Extract the (X, Y) coordinate from the center of the cell holding the provided text.  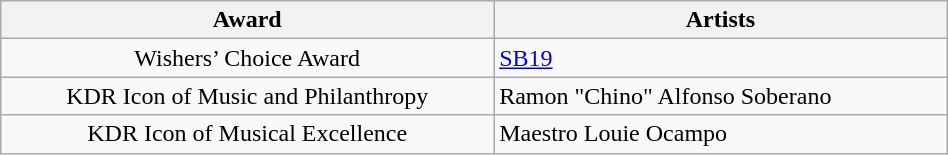
SB19 (721, 58)
KDR Icon of Music and Philanthropy (248, 96)
Ramon "Chino" Alfonso Soberano (721, 96)
Wishers’ Choice Award (248, 58)
Artists (721, 20)
Award (248, 20)
KDR Icon of Musical Excellence (248, 134)
Maestro Louie Ocampo (721, 134)
